Identify which cell holds the provided text, then report its (x, y) central coordinate. 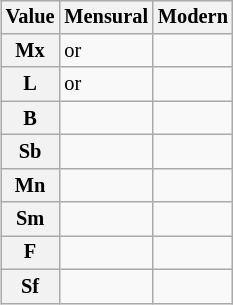
F (30, 253)
Modern (193, 17)
Mensural (106, 17)
Sf (30, 286)
Mx (30, 51)
L (30, 84)
Sm (30, 219)
Mn (30, 185)
B (30, 118)
Value (30, 17)
Sb (30, 152)
